Identify which cell holds the provided text, then report its [X, Y] central coordinate. 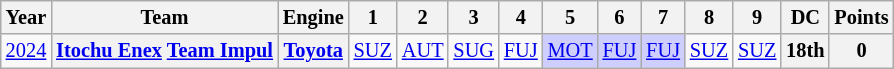
7 [663, 17]
5 [570, 17]
1 [373, 17]
Engine [314, 17]
6 [620, 17]
DC [805, 17]
8 [709, 17]
Team [164, 17]
SUG [473, 51]
0 [861, 51]
3 [473, 17]
MOT [570, 51]
Toyota [314, 51]
Year [26, 17]
18th [805, 51]
4 [521, 17]
AUT [423, 51]
2 [423, 17]
Itochu Enex Team Impul [164, 51]
Points [861, 17]
2024 [26, 51]
9 [757, 17]
